Detect which cell encompasses the target text, then output its [X, Y] center coordinate. 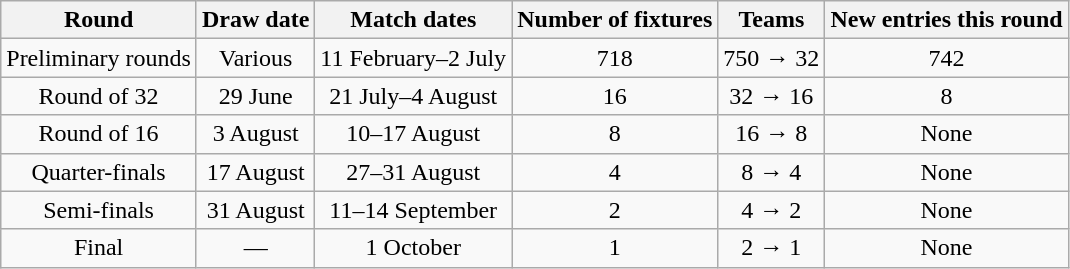
Round [99, 20]
Preliminary rounds [99, 58]
Round of 32 [99, 96]
Quarter-finals [99, 172]
4 → 2 [772, 210]
21 July–4 August [414, 96]
Various [255, 58]
— [255, 248]
Final [99, 248]
Teams [772, 20]
11 February–2 July [414, 58]
16 [615, 96]
31 August [255, 210]
1 October [414, 248]
27–31 August [414, 172]
Semi-finals [99, 210]
Number of fixtures [615, 20]
1 [615, 248]
3 August [255, 134]
8 → 4 [772, 172]
29 June [255, 96]
4 [615, 172]
Round of 16 [99, 134]
2 [615, 210]
11–14 September [414, 210]
32 → 16 [772, 96]
718 [615, 58]
New entries this round [946, 20]
10–17 August [414, 134]
2 → 1 [772, 248]
Match dates [414, 20]
750 → 32 [772, 58]
742 [946, 58]
Draw date [255, 20]
16 → 8 [772, 134]
17 August [255, 172]
